From the cell containing the given text, extract its center point as (X, Y) coordinate. 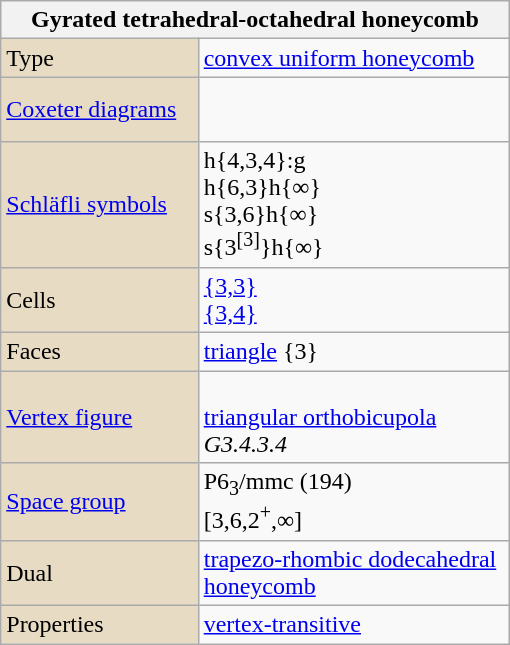
triangle {3} (354, 352)
Gyrated tetrahedral-octahedral honeycomb (255, 20)
Dual (100, 574)
trapezo-rhombic dodecahedral honeycomb (354, 574)
Vertex figure (100, 417)
vertex-transitive (354, 625)
triangular orthobicupola G3.4.3.4 (354, 417)
{3,3} {3,4} (354, 300)
Type (100, 58)
Cells (100, 300)
Properties (100, 625)
Coxeter diagrams (100, 110)
P63/mmc (194)[3,6,2+,∞] (354, 502)
Faces (100, 352)
h{4,3,4}:gh{6,3}h{∞}s{3,6}h{∞}s{3[3]}h{∞} (354, 205)
Space group (100, 502)
Schläfli symbols (100, 205)
convex uniform honeycomb (354, 58)
